Output the (X, Y) coordinate of the center of the cell containing the given text.  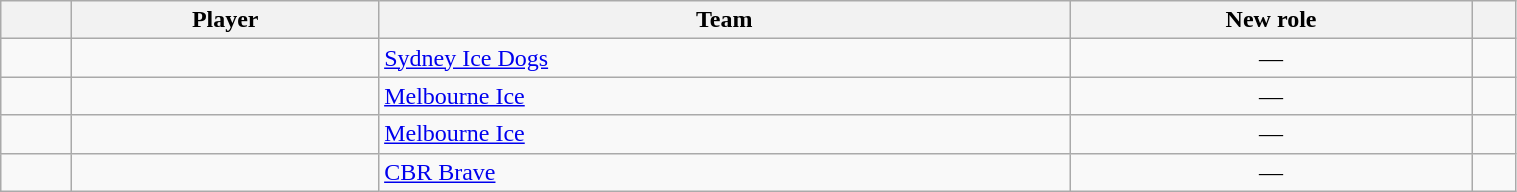
Sydney Ice Dogs (724, 58)
Player (226, 20)
CBR Brave (724, 172)
Team (724, 20)
New role (1272, 20)
